Capture the cell that displays the provided text and extract its [x, y] central coordinate. 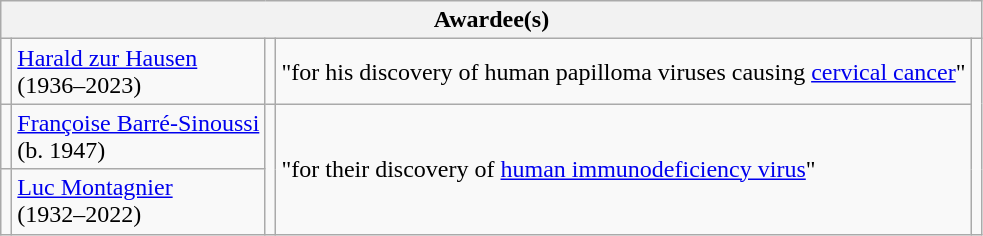
"for their discovery of human immunodeficiency virus" [624, 169]
Luc Montagnier(1932–2022) [138, 202]
Awardee(s) [492, 20]
Françoise Barré-Sinoussi(b. 1947) [138, 136]
"for his discovery of human papilloma viruses causing cervical cancer" [624, 72]
Harald zur Hausen(1936–2023) [138, 72]
